Determine the (x, y) coordinate at the center of the cell enclosing the given text.  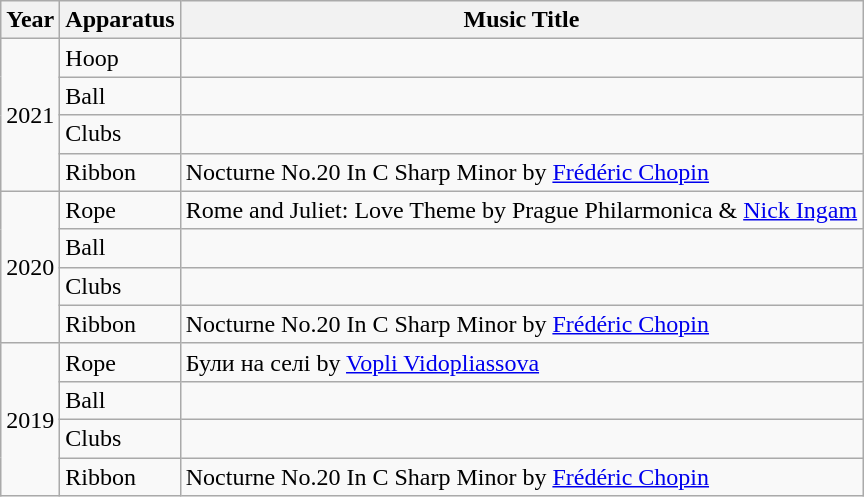
Rome and Juliet: Love Theme by Prague Philarmonica & Nick Ingam (521, 210)
Apparatus (120, 20)
Hoop (120, 58)
2021 (30, 115)
2019 (30, 419)
Були на селі by Vopli Vidopliassova (521, 362)
2020 (30, 267)
Music Title (521, 20)
Year (30, 20)
